Locate the cell with the specified text and output its (X, Y) center coordinate. 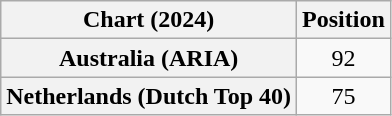
92 (344, 58)
Position (344, 20)
Netherlands (Dutch Top 40) (149, 96)
Australia (ARIA) (149, 58)
75 (344, 96)
Chart (2024) (149, 20)
